Determine the (x, y) coordinate at the center of the cell enclosing the given text.  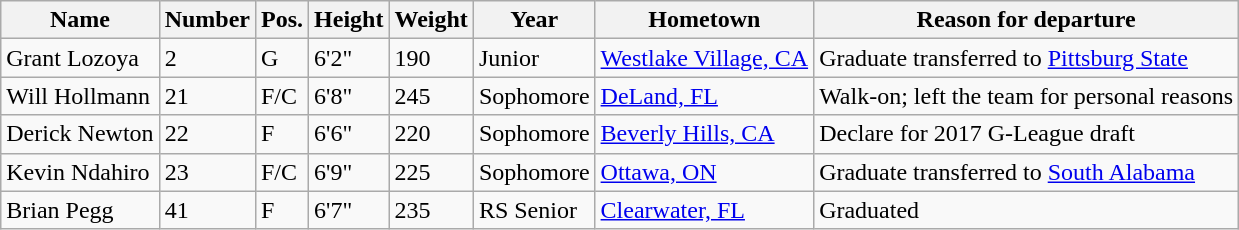
Westlake Village, CA (704, 58)
DeLand, FL (704, 96)
235 (431, 210)
6'9" (349, 172)
6'7" (349, 210)
Weight (431, 20)
245 (431, 96)
Year (534, 20)
Beverly Hills, CA (704, 134)
41 (207, 210)
Graduate transferred to Pittsburg State (1026, 58)
2 (207, 58)
6'8" (349, 96)
Pos. (282, 20)
Junior (534, 58)
Clearwater, FL (704, 210)
Graduated (1026, 210)
21 (207, 96)
Number (207, 20)
Declare for 2017 G-League draft (1026, 134)
Will Hollmann (80, 96)
Height (349, 20)
RS Senior (534, 210)
Name (80, 20)
220 (431, 134)
6'2" (349, 58)
Graduate transferred to South Alabama (1026, 172)
Kevin Ndahiro (80, 172)
Hometown (704, 20)
190 (431, 58)
6'6" (349, 134)
22 (207, 134)
G (282, 58)
225 (431, 172)
23 (207, 172)
Grant Lozoya (80, 58)
Derick Newton (80, 134)
Brian Pegg (80, 210)
Reason for departure (1026, 20)
Walk-on; left the team for personal reasons (1026, 96)
Ottawa, ON (704, 172)
